For the text-containing cell, return its midpoint in [X, Y] coordinate format. 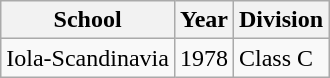
Division [280, 20]
Year [204, 20]
Class C [280, 58]
Iola-Scandinavia [88, 58]
School [88, 20]
1978 [204, 58]
